Identify which cell holds the provided text, then report its [X, Y] central coordinate. 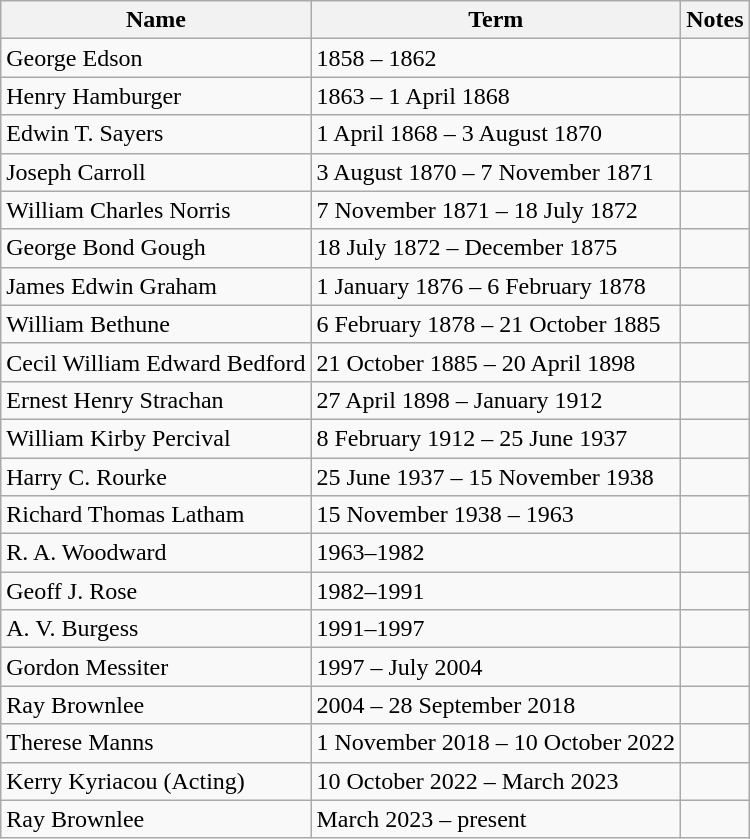
6 February 1878 – 21 October 1885 [496, 324]
Notes [715, 20]
1 November 2018 – 10 October 2022 [496, 743]
Edwin T. Sayers [156, 134]
2004 – 28 September 2018 [496, 705]
Joseph Carroll [156, 172]
Kerry Kyriacou (Acting) [156, 781]
William Kirby Percival [156, 438]
1858 – 1862 [496, 58]
Name [156, 20]
10 October 2022 – March 2023 [496, 781]
Gordon Messiter [156, 667]
March 2023 – present [496, 819]
7 November 1871 – 18 July 1872 [496, 210]
Cecil William Edward Bedford [156, 362]
Harry C. Rourke [156, 477]
Ernest Henry Strachan [156, 400]
A. V. Burgess [156, 629]
8 February 1912 – 25 June 1937 [496, 438]
William Bethune [156, 324]
1997 – July 2004 [496, 667]
1963–1982 [496, 553]
3 August 1870 – 7 November 1871 [496, 172]
James Edwin Graham [156, 286]
25 June 1937 – 15 November 1938 [496, 477]
Therese Manns [156, 743]
1982–1991 [496, 591]
Geoff J. Rose [156, 591]
George Bond Gough [156, 248]
Richard Thomas Latham [156, 515]
27 April 1898 – January 1912 [496, 400]
1991–1997 [496, 629]
21 October 1885 – 20 April 1898 [496, 362]
William Charles Norris [156, 210]
1 January 1876 – 6 February 1878 [496, 286]
Term [496, 20]
1863 – 1 April 1868 [496, 96]
R. A. Woodward [156, 553]
1 April 1868 – 3 August 1870 [496, 134]
18 July 1872 – December 1875 [496, 248]
Henry Hamburger [156, 96]
15 November 1938 – 1963 [496, 515]
George Edson [156, 58]
